Locate the cell with the specified text and output its (X, Y) center coordinate. 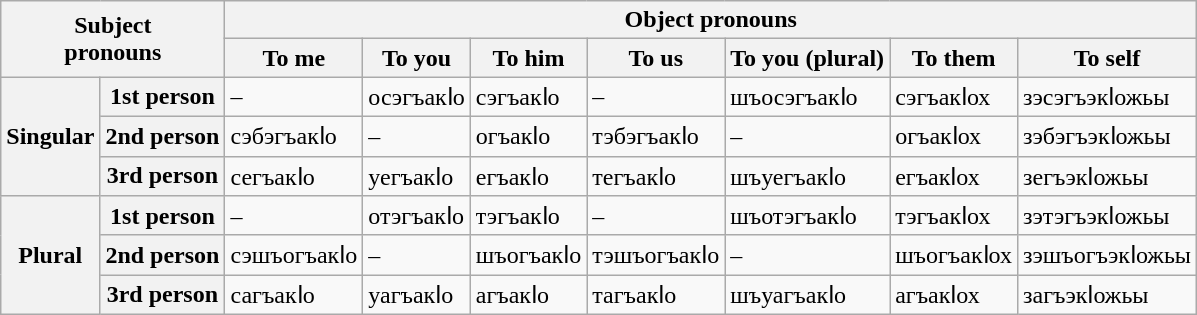
сэгъакӏох (954, 97)
огъакӏох (954, 136)
сагъакӏо (294, 295)
шъогъакӏох (954, 255)
To you (417, 58)
сэбэгъакӏо (294, 136)
To me (294, 58)
уегъакӏо (417, 176)
Subjectpronouns (113, 39)
огъакӏо (528, 136)
егъакӏо (528, 176)
тэгъакӏо (528, 216)
сэшъогъакӏо (294, 255)
сегъакӏо (294, 176)
тэшъогъакӏо (656, 255)
агъакӏох (954, 295)
шъуегъакӏо (808, 176)
Object pronouns (711, 20)
шъосэгъакӏо (808, 97)
сэгъакӏо (528, 97)
шъотэгъакӏо (808, 216)
To us (656, 58)
To him (528, 58)
шъуагъакӏо (808, 295)
отэгъакӏо (417, 216)
тагъакӏо (656, 295)
To self (1108, 58)
Plural (50, 256)
осэгъакӏо (417, 97)
тэбэгъакӏо (656, 136)
зэсэгъэкӏожьы (1108, 97)
агъакӏо (528, 295)
тэгъакӏох (954, 216)
уагъакӏо (417, 295)
загъэкӏожьы (1108, 295)
Singular (50, 136)
зэшъогъэкӏожьы (1108, 255)
зэбэгъэкӏожьы (1108, 136)
тегъакӏо (656, 176)
зегъэкӏожьы (1108, 176)
егъакӏох (954, 176)
шъогъакӏо (528, 255)
To you (plural) (808, 58)
To them (954, 58)
зэтэгъэкӏожьы (1108, 216)
